Return [X, Y] of the center of cell containing provided text 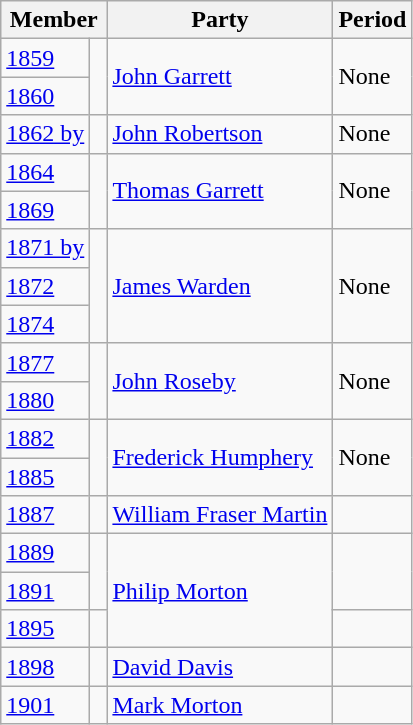
John Garrett [220, 77]
Party [220, 20]
1885 [46, 477]
1889 [46, 553]
1864 [46, 172]
John Roseby [220, 381]
William Fraser Martin [220, 515]
1877 [46, 362]
John Robertson [220, 134]
1869 [46, 210]
1859 [46, 58]
1891 [46, 591]
1872 [46, 286]
1860 [46, 96]
1898 [46, 667]
Philip Morton [220, 591]
1895 [46, 629]
Member [54, 20]
1887 [46, 515]
David Davis [220, 667]
1882 [46, 438]
1880 [46, 400]
Thomas Garrett [220, 191]
1871 by [46, 248]
Period [372, 20]
1862 by [46, 134]
Mark Morton [220, 705]
Frederick Humphery [220, 457]
James Warden [220, 286]
1901 [46, 705]
1874 [46, 324]
